Pinpoint the cell where the given text exists, returning its [X, Y] midpoint coordinate. 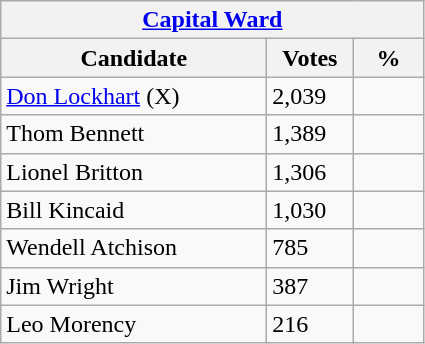
1,030 [310, 210]
2,039 [310, 96]
387 [310, 286]
785 [310, 248]
216 [310, 324]
Capital Ward [212, 20]
Bill Kincaid [134, 210]
Jim Wright [134, 286]
Wendell Atchison [134, 248]
1,389 [310, 134]
Don Lockhart (X) [134, 96]
Candidate [134, 58]
Votes [310, 58]
Lionel Britton [134, 172]
Thom Bennett [134, 134]
1,306 [310, 172]
Leo Morency [134, 324]
% [388, 58]
